Return the [X, Y] coordinate for the center point of the cell that contains the specified text.  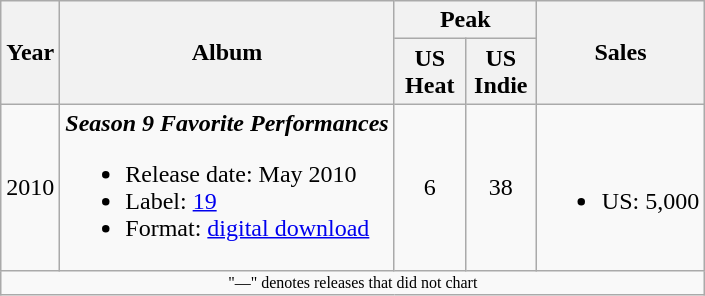
USIndie [500, 72]
38 [500, 188]
2010 [30, 188]
6 [430, 188]
US: 5,000 [620, 188]
"—" denotes releases that did not chart [353, 283]
Album [227, 52]
Season 9 Favorite PerformancesRelease date: May 2010Label: 19Format: digital download [227, 188]
Peak [465, 20]
USHeat [430, 72]
Sales [620, 52]
Year [30, 52]
